Capture the cell that displays the provided text and extract its (X, Y) central coordinate. 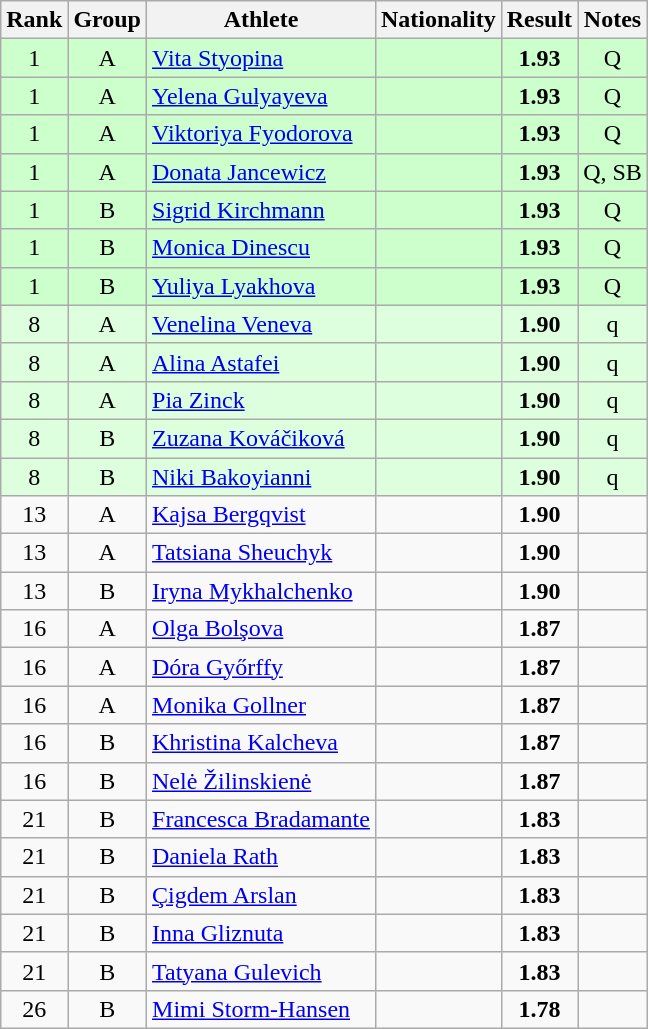
Tatsiana Sheuchyk (262, 553)
Pia Zinck (262, 400)
Yuliya Lyakhova (262, 286)
26 (34, 1009)
Kajsa Bergqvist (262, 515)
Iryna Mykhalchenko (262, 591)
Alina Astafei (262, 362)
Sigrid Kirchmann (262, 210)
Tatyana Gulevich (262, 971)
Mimi Storm-Hansen (262, 1009)
Rank (34, 20)
Venelina Veneva (262, 324)
Çigdem Arslan (262, 895)
Dóra Győrffy (262, 667)
Daniela Rath (262, 857)
Niki Bakoyianni (262, 477)
Viktoriya Fyodorova (262, 134)
Zuzana Kováčiková (262, 438)
Athlete (262, 20)
Result (539, 20)
Monika Gollner (262, 705)
Vita Styopina (262, 58)
Inna Gliznuta (262, 933)
Group (108, 20)
Francesca Bradamante (262, 819)
Q, SB (613, 172)
Olga Bolşova (262, 629)
Yelena Gulyayeva (262, 96)
Notes (613, 20)
Donata Jancewicz (262, 172)
Nationality (438, 20)
1.78 (539, 1009)
Khristina Kalcheva (262, 743)
Nelė Žilinskienė (262, 781)
Monica Dinescu (262, 248)
